Return the [X, Y] coordinate for the center point of the cell that contains the specified text.  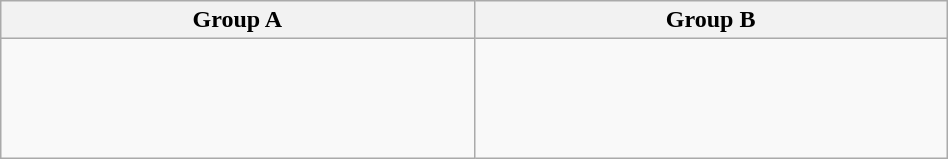
Group B [710, 20]
Group A [238, 20]
